Return (X, Y) of the center of cell containing provided text 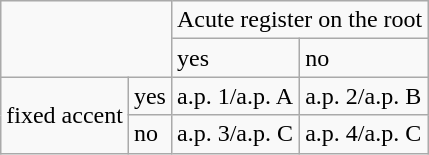
fixed accent (65, 115)
a.p. 1/a.p. A (235, 96)
a.p. 2/a.p. B (364, 96)
a.p. 3/a.p. C (235, 134)
a.p. 4/a.p. C (364, 134)
Acute register on the root (299, 20)
